Scan for the cell matching the given text and deliver its [x, y] coordinate at center. 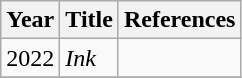
Title [90, 20]
References [180, 20]
Year [30, 20]
Ink [90, 58]
2022 [30, 58]
